Return the (x, y) coordinate for the center point of the cell that contains the specified text.  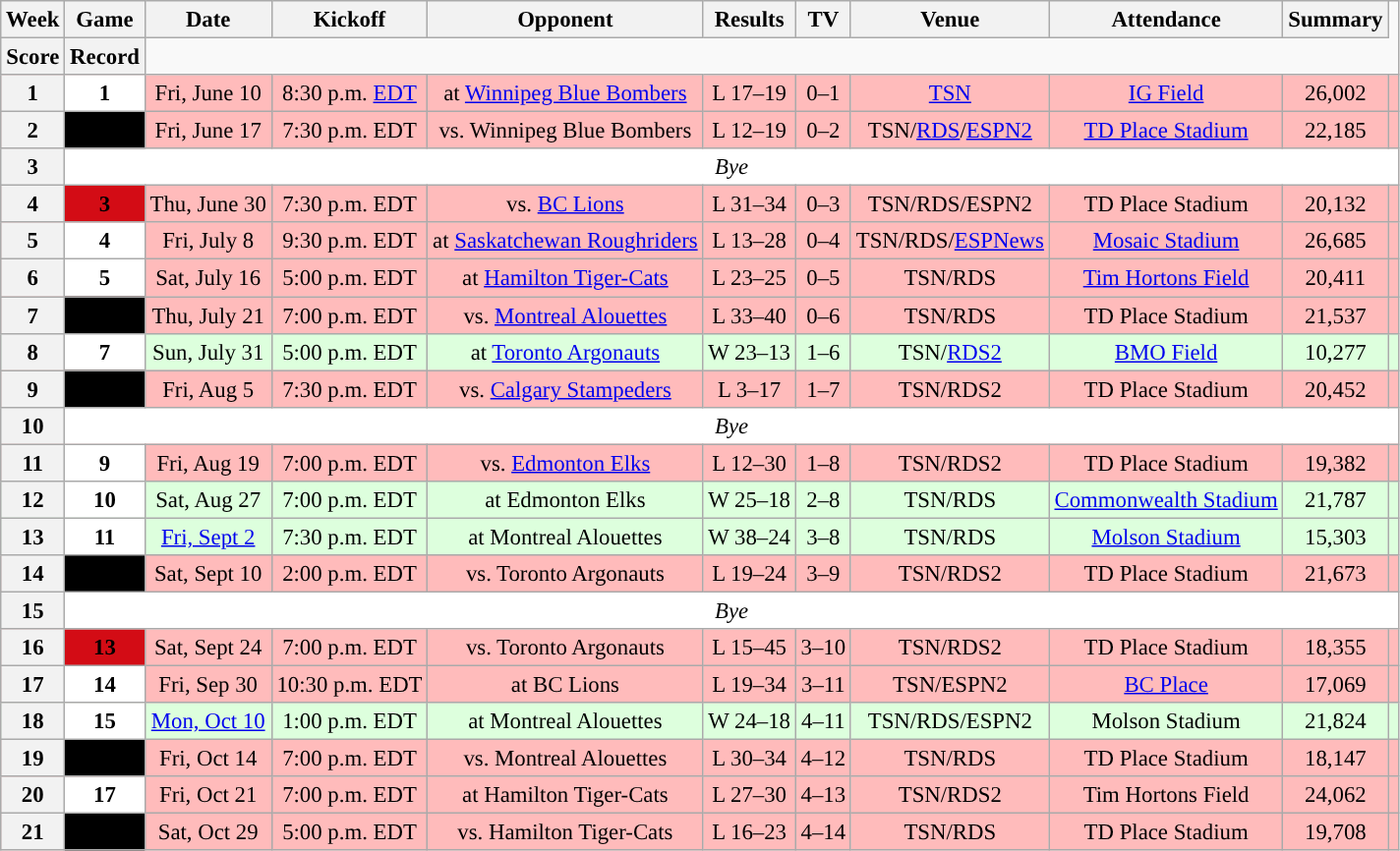
L 12–19 (749, 131)
L 17–19 (749, 93)
24,062 (1335, 795)
Commonwealth Stadium (1166, 500)
Sun, July 31 (208, 352)
19,708 (1335, 832)
Fri, Aug 19 (208, 463)
at Saskatchewan Roughriders (565, 241)
20,452 (1335, 389)
Mon, Oct 10 (208, 721)
Fri, Oct 14 (208, 759)
2:00 p.m. EDT (350, 574)
18,355 (1335, 648)
19,382 (1335, 463)
vs. BC Lions (565, 204)
W 23–13 (749, 352)
21,673 (1335, 574)
8:30 p.m. EDT (350, 93)
10,277 (1335, 352)
L 27–30 (749, 795)
Sat, Aug 27 (208, 500)
Sat, Sept 24 (208, 648)
Fri, June 10 (208, 93)
Sat, Oct 29 (208, 832)
Results (749, 20)
at Winnipeg Blue Bombers (565, 93)
TV (823, 20)
TSN (950, 93)
TSN/ESPN2 (950, 685)
1:00 p.m. EDT (350, 721)
L 30–34 (749, 759)
3–10 (823, 648)
W 24–18 (749, 721)
0–3 (823, 204)
21 (33, 832)
L 33–40 (749, 315)
L 15–45 (749, 648)
Week (33, 20)
Date (208, 20)
17,069 (1335, 685)
BC Place (1166, 685)
22,185 (1335, 131)
vs. Hamilton Tiger-Cats (565, 832)
19 (33, 759)
L 19–34 (749, 685)
21,787 (1335, 500)
vs. Winnipeg Blue Bombers (565, 131)
20,132 (1335, 204)
0–2 (823, 131)
4–11 (823, 721)
W 25–18 (749, 500)
L 12–30 (749, 463)
L 16–23 (749, 832)
1–6 (823, 352)
0–5 (823, 278)
Fri, Aug 5 (208, 389)
W 38–24 (749, 537)
Fri, Oct 21 (208, 795)
TSN/RDS/ESPNews (950, 241)
21,824 (1335, 721)
Score (33, 57)
at Edmonton Elks (565, 500)
2–8 (823, 500)
21,537 (1335, 315)
L 19–24 (749, 574)
Thu, July 21 (208, 315)
Fri, July 8 (208, 241)
0–1 (823, 93)
BMO Field (1166, 352)
Venue (950, 20)
Sat, Sept 10 (208, 574)
Fri, June 17 (208, 131)
20,411 (1335, 278)
Fri, Sep 30 (208, 685)
Opponent (565, 20)
4–14 (823, 832)
L 3–17 (749, 389)
Kickoff (350, 20)
Game (104, 20)
at Toronto Argonauts (565, 352)
10:30 p.m. EDT (350, 685)
15,303 (1335, 537)
Fri, Sept 2 (208, 537)
4–13 (823, 795)
L 23–25 (749, 278)
Thu, June 30 (208, 204)
at BC Lions (565, 685)
1–7 (823, 389)
26,002 (1335, 93)
3–8 (823, 537)
L 31–34 (749, 204)
vs. Calgary Stampeders (565, 389)
26,685 (1335, 241)
9:30 p.m. EDT (350, 241)
18,147 (1335, 759)
Sat, July 16 (208, 278)
1–8 (823, 463)
3–9 (823, 574)
L 13–28 (749, 241)
0–6 (823, 315)
Mosaic Stadium (1166, 241)
IG Field (1166, 93)
Record (104, 57)
vs. Edmonton Elks (565, 463)
20 (33, 795)
4–12 (823, 759)
Summary (1335, 20)
3–11 (823, 685)
0–4 (823, 241)
Attendance (1166, 20)
